Find where the given text appears and provide that cell's center as [x, y] coordinate. 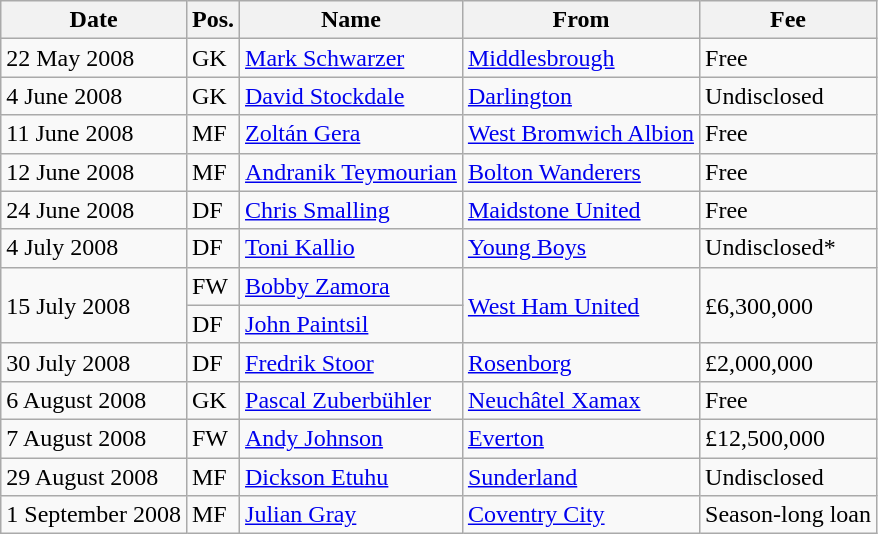
Rosenborg [580, 362]
£2,000,000 [788, 362]
Sunderland [580, 477]
Date [94, 20]
15 July 2008 [94, 305]
29 August 2008 [94, 477]
11 June 2008 [94, 134]
24 June 2008 [94, 210]
1 September 2008 [94, 515]
Dickson Etuhu [352, 477]
Name [352, 20]
Pascal Zuberbühler [352, 400]
Young Boys [580, 248]
4 June 2008 [94, 96]
Andranik Teymourian [352, 172]
Pos. [212, 20]
£6,300,000 [788, 305]
6 August 2008 [94, 400]
David Stockdale [352, 96]
Julian Gray [352, 515]
12 June 2008 [94, 172]
Coventry City [580, 515]
West Ham United [580, 305]
Fredrik Stoor [352, 362]
Bobby Zamora [352, 286]
West Bromwich Albion [580, 134]
Fee [788, 20]
Season-long loan [788, 515]
Darlington [580, 96]
Everton [580, 438]
30 July 2008 [94, 362]
Chris Smalling [352, 210]
22 May 2008 [94, 58]
Middlesbrough [580, 58]
Toni Kallio [352, 248]
7 August 2008 [94, 438]
£12,500,000 [788, 438]
Bolton Wanderers [580, 172]
4 July 2008 [94, 248]
John Paintsil [352, 324]
Maidstone United [580, 210]
Neuchâtel Xamax [580, 400]
Mark Schwarzer [352, 58]
Zoltán Gera [352, 134]
Andy Johnson [352, 438]
From [580, 20]
Undisclosed* [788, 248]
